Determine the [X, Y] coordinate at the center of the cell enclosing the given text.  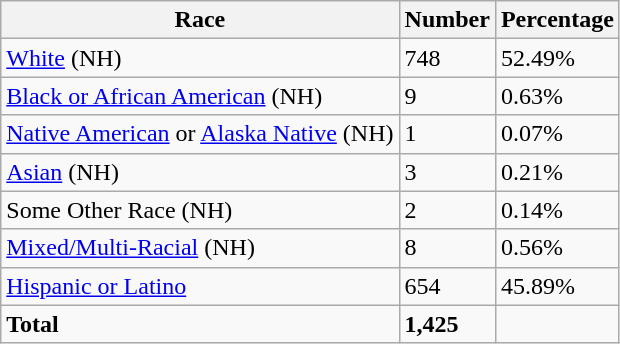
0.63% [557, 96]
3 [447, 172]
1 [447, 134]
Percentage [557, 20]
Some Other Race (NH) [200, 210]
Black or African American (NH) [200, 96]
0.56% [557, 248]
748 [447, 58]
Hispanic or Latino [200, 286]
0.21% [557, 172]
Race [200, 20]
9 [447, 96]
0.07% [557, 134]
1,425 [447, 324]
0.14% [557, 210]
Mixed/Multi-Racial (NH) [200, 248]
45.89% [557, 286]
52.49% [557, 58]
Number [447, 20]
654 [447, 286]
Native American or Alaska Native (NH) [200, 134]
White (NH) [200, 58]
8 [447, 248]
Total [200, 324]
2 [447, 210]
Asian (NH) [200, 172]
